Identify which cell holds the provided text, then report its (X, Y) central coordinate. 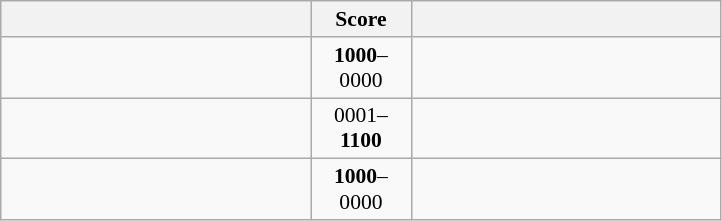
0001–1100 (361, 128)
Score (361, 19)
